Identify which cell holds the provided text, then report its (x, y) central coordinate. 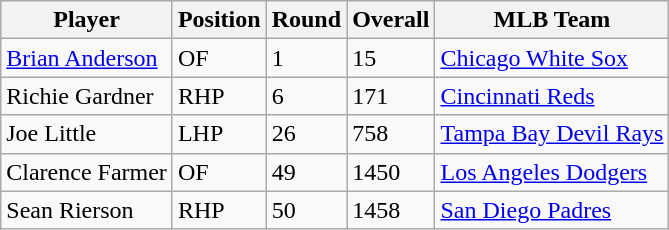
San Diego Padres (552, 210)
758 (391, 134)
Richie Gardner (87, 96)
Round (306, 20)
1450 (391, 172)
Overall (391, 20)
15 (391, 58)
Brian Anderson (87, 58)
Clarence Farmer (87, 172)
26 (306, 134)
Chicago White Sox (552, 58)
Joe Little (87, 134)
Cincinnati Reds (552, 96)
1 (306, 58)
Los Angeles Dodgers (552, 172)
50 (306, 210)
Position (219, 20)
LHP (219, 134)
Player (87, 20)
6 (306, 96)
MLB Team (552, 20)
1458 (391, 210)
Sean Rierson (87, 210)
49 (306, 172)
Tampa Bay Devil Rays (552, 134)
171 (391, 96)
